Detect which cell encompasses the target text, then output its [X, Y] center coordinate. 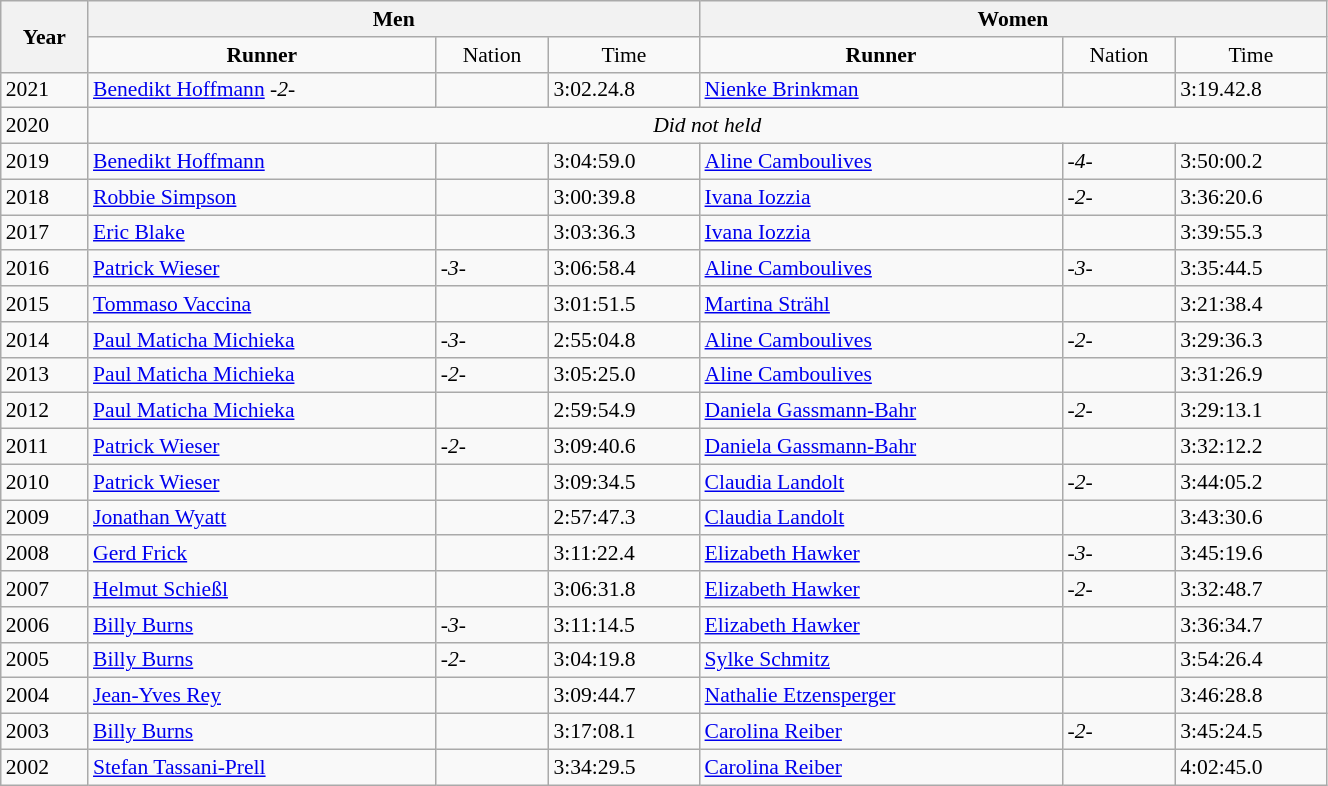
Benedikt Hoffmann [262, 162]
3:06:31.8 [624, 589]
Benedikt Hoffmann -2- [262, 90]
3:36:20.6 [1250, 197]
3:02.24.8 [624, 90]
3:39:55.3 [1250, 233]
3:44:05.2 [1250, 482]
2006 [44, 625]
Helmut Schießl [262, 589]
3:00:39.8 [624, 197]
Stefan Tassani-Prell [262, 767]
3:32:48.7 [1250, 589]
3:04:19.8 [624, 660]
2014 [44, 340]
2020 [44, 126]
Nienke Brinkman [882, 90]
3:43:30.6 [1250, 518]
3:35:44.5 [1250, 269]
3:54:26.4 [1250, 660]
Jonathan Wyatt [262, 518]
2017 [44, 233]
3:17:08.1 [624, 732]
3:34:29.5 [624, 767]
Gerd Frick [262, 554]
2018 [44, 197]
Tommaso Vaccina [262, 304]
2002 [44, 767]
3:09:40.6 [624, 447]
Robbie Simpson [262, 197]
3:01:51.5 [624, 304]
Nathalie Etzensperger [882, 696]
2015 [44, 304]
3:36:34.7 [1250, 625]
3:11:22.4 [624, 554]
3:32:12.2 [1250, 447]
2011 [44, 447]
2021 [44, 90]
4:02:45.0 [1250, 767]
2008 [44, 554]
3:06:58.4 [624, 269]
2019 [44, 162]
3:29:36.3 [1250, 340]
Women [1014, 19]
2003 [44, 732]
3:04:59.0 [624, 162]
2005 [44, 660]
3:09:34.5 [624, 482]
Did not held [707, 126]
2010 [44, 482]
3:31:26.9 [1250, 375]
2:55:04.8 [624, 340]
2009 [44, 518]
3:29:13.1 [1250, 411]
3:03:36.3 [624, 233]
3:05:25.0 [624, 375]
Eric Blake [262, 233]
2004 [44, 696]
2013 [44, 375]
Jean-Yves Rey [262, 696]
Sylke Schmitz [882, 660]
-4- [1118, 162]
3:50:00.2 [1250, 162]
2007 [44, 589]
3:19.42.8 [1250, 90]
3:21:38.4 [1250, 304]
2016 [44, 269]
2:59:54.9 [624, 411]
2:57:47.3 [624, 518]
3:46:28.8 [1250, 696]
3:45:24.5 [1250, 732]
3:09:44.7 [624, 696]
Men [394, 19]
3:11:14.5 [624, 625]
3:45:19.6 [1250, 554]
Martina Strähl [882, 304]
2012 [44, 411]
Year [44, 36]
